Output the (x, y) coordinate of the center of the cell containing the given text.  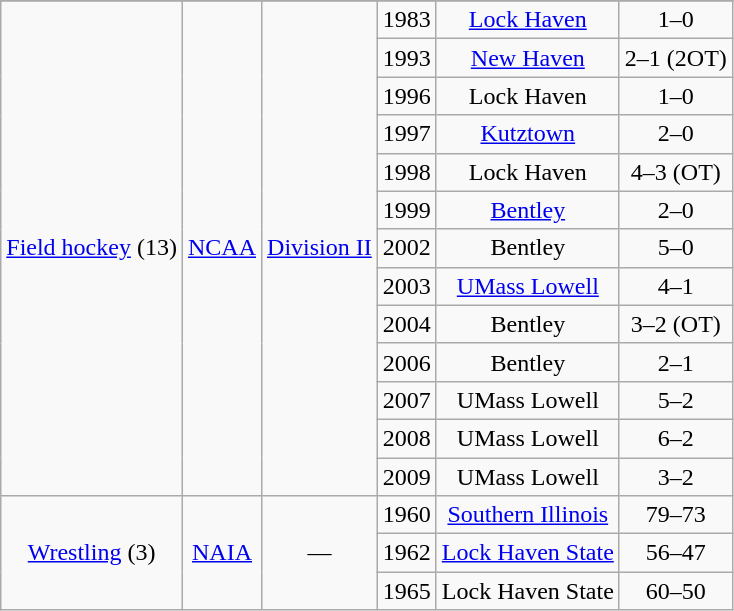
3–2 (676, 477)
2002 (406, 248)
Wrestling (3) (92, 553)
1965 (406, 591)
4–1 (676, 286)
79–73 (676, 515)
2–1 (676, 362)
2–1 (2OT) (676, 58)
4–3 (OT) (676, 172)
1983 (406, 20)
Division II (320, 248)
6–2 (676, 438)
1962 (406, 553)
2007 (406, 400)
2004 (406, 324)
NCAA (222, 248)
Field hockey (13) (92, 248)
NAIA (222, 553)
2008 (406, 438)
5–2 (676, 400)
1999 (406, 210)
3–2 (OT) (676, 324)
2003 (406, 286)
1997 (406, 134)
1993 (406, 58)
— (320, 553)
New Haven (528, 58)
60–50 (676, 591)
5–0 (676, 248)
1960 (406, 515)
Kutztown (528, 134)
1996 (406, 96)
1998 (406, 172)
2009 (406, 477)
2006 (406, 362)
Southern Illinois (528, 515)
56–47 (676, 553)
